Extract the [X, Y] coordinate from the center of the cell holding the provided text.  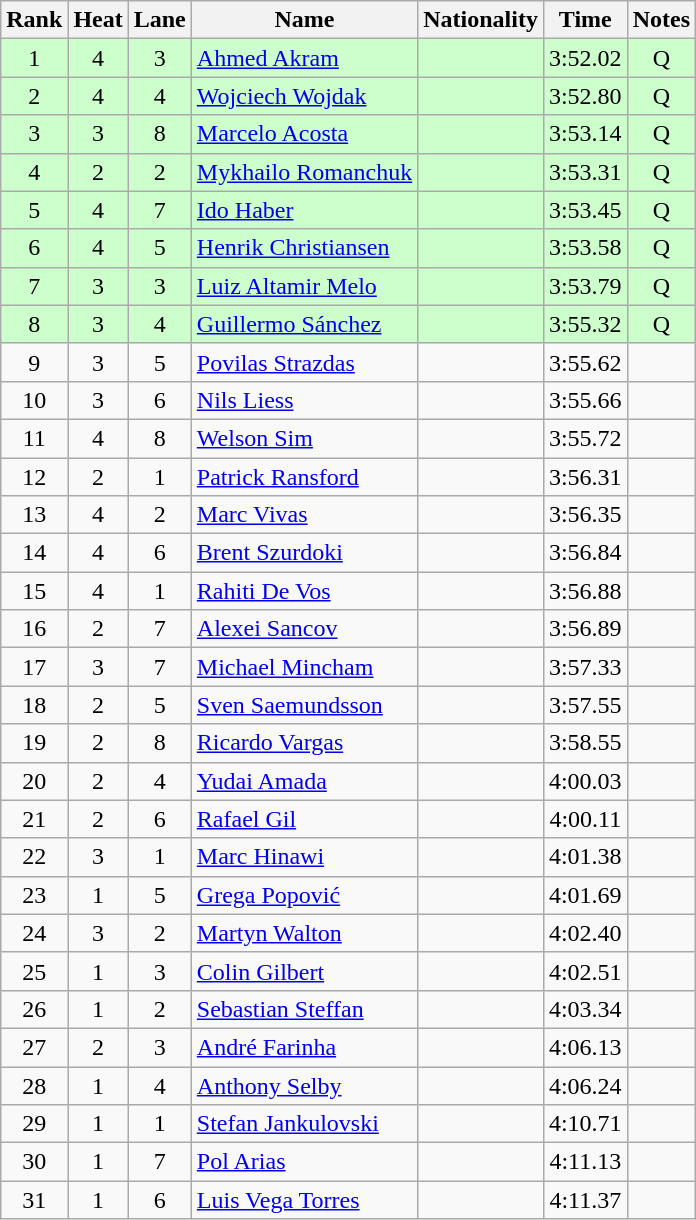
3:56.88 [585, 591]
26 [34, 1009]
16 [34, 629]
3:57.33 [585, 667]
4:00.03 [585, 781]
20 [34, 781]
3:53.31 [585, 172]
10 [34, 400]
4:06.24 [585, 1085]
3:56.89 [585, 629]
4:00.11 [585, 819]
13 [34, 515]
22 [34, 857]
3:56.35 [585, 515]
17 [34, 667]
Pol Arias [304, 1162]
Marc Hinawi [304, 857]
3:55.62 [585, 362]
Notes [661, 20]
Heat [98, 20]
Marc Vivas [304, 515]
4:02.51 [585, 971]
23 [34, 895]
Colin Gilbert [304, 971]
Luis Vega Torres [304, 1200]
Rank [34, 20]
Povilas Strazdas [304, 362]
3:52.02 [585, 58]
Lane [160, 20]
3:56.84 [585, 553]
Mykhailo Romanchuk [304, 172]
4:02.40 [585, 933]
4:01.38 [585, 857]
3:55.66 [585, 400]
11 [34, 438]
3:53.58 [585, 248]
4:03.34 [585, 1009]
Wojciech Wojdak [304, 96]
4:11.37 [585, 1200]
Michael Mincham [304, 667]
Stefan Jankulovski [304, 1124]
Yudai Amada [304, 781]
Martyn Walton [304, 933]
4:11.13 [585, 1162]
3:55.32 [585, 324]
30 [34, 1162]
Ido Haber [304, 210]
21 [34, 819]
André Farinha [304, 1047]
4:10.71 [585, 1124]
12 [34, 477]
Luiz Altamir Melo [304, 286]
Nils Liess [304, 400]
Ricardo Vargas [304, 743]
3:53.14 [585, 134]
3:53.79 [585, 286]
3:53.45 [585, 210]
Patrick Ransford [304, 477]
9 [34, 362]
Welson Sim [304, 438]
Nationality [481, 20]
Guillermo Sánchez [304, 324]
3:55.72 [585, 438]
Ahmed Akram [304, 58]
15 [34, 591]
Marcelo Acosta [304, 134]
27 [34, 1047]
18 [34, 705]
25 [34, 971]
4:01.69 [585, 895]
3:58.55 [585, 743]
Name [304, 20]
Grega Popović [304, 895]
Alexei Sancov [304, 629]
Anthony Selby [304, 1085]
Time [585, 20]
Rahiti De Vos [304, 591]
Sebastian Steffan [304, 1009]
14 [34, 553]
Henrik Christiansen [304, 248]
31 [34, 1200]
3:52.80 [585, 96]
3:56.31 [585, 477]
Rafael Gil [304, 819]
19 [34, 743]
24 [34, 933]
Brent Szurdoki [304, 553]
3:57.55 [585, 705]
Sven Saemundsson [304, 705]
4:06.13 [585, 1047]
29 [34, 1124]
28 [34, 1085]
